Capture the cell that displays the provided text and extract its [X, Y] central coordinate. 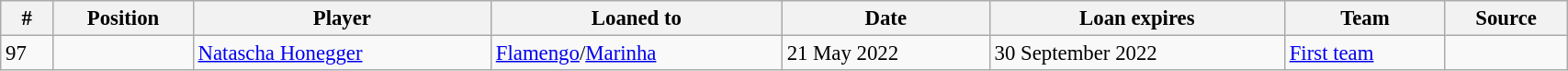
Flamengo/Marinha [636, 53]
21 May 2022 [886, 53]
Player [342, 18]
Loaned to [636, 18]
Position [123, 18]
Loan expires [1137, 18]
30 September 2022 [1137, 53]
Team [1365, 18]
97 [28, 53]
Date [886, 18]
Natascha Honegger [342, 53]
Source [1506, 18]
# [28, 18]
First team [1365, 53]
